Return (X, Y) of the center of cell containing provided text 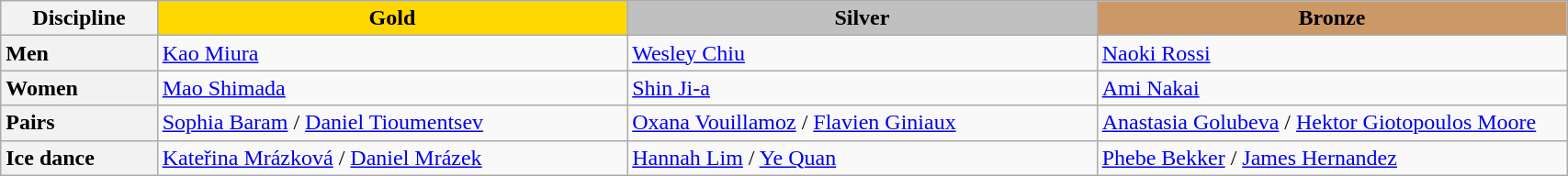
Bronze (1332, 18)
Discipline (79, 18)
Pairs (79, 123)
Men (79, 53)
Gold (391, 18)
Ice dance (79, 158)
Hannah Lim / Ye Quan (862, 158)
Women (79, 88)
Phebe Bekker / James Hernandez (1332, 158)
Kao Miura (391, 53)
Wesley Chiu (862, 53)
Shin Ji-a (862, 88)
Mao Shimada (391, 88)
Oxana Vouillamoz / Flavien Giniaux (862, 123)
Kateřina Mrázková / Daniel Mrázek (391, 158)
Naoki Rossi (1332, 53)
Ami Nakai (1332, 88)
Sophia Baram / Daniel Tioumentsev (391, 123)
Anastasia Golubeva / Hektor Giotopoulos Moore (1332, 123)
Silver (862, 18)
